Identify which cell holds the provided text, then report its [X, Y] central coordinate. 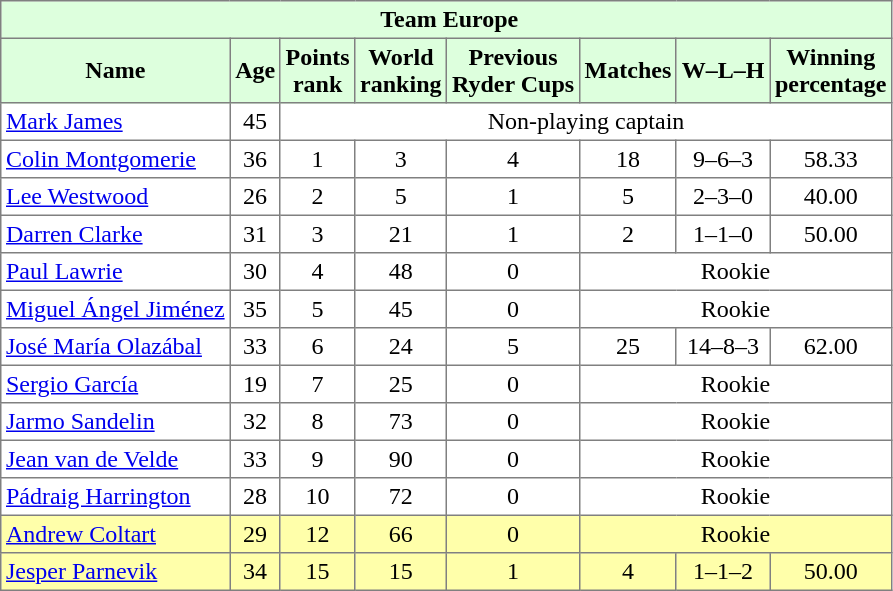
Mark James [116, 122]
6 [318, 347]
Winningpercentage [831, 70]
9–6–3 [722, 159]
Jesper Parnevik [116, 572]
W–L–H [722, 70]
34 [255, 572]
32 [255, 422]
Age [255, 70]
1–1–2 [722, 572]
12 [318, 534]
10 [318, 497]
Name [116, 70]
9 [318, 459]
48 [401, 272]
PreviousRyder Cups [514, 70]
26 [255, 197]
31 [255, 234]
90 [401, 459]
José María Olazábal [116, 347]
72 [401, 497]
7 [318, 384]
40.00 [831, 197]
Jean van de Velde [116, 459]
Sergio García [116, 384]
Pádraig Harrington [116, 497]
Jarmo Sandelin [116, 422]
Miguel Ángel Jiménez [116, 309]
14–8–3 [722, 347]
66 [401, 534]
2–3–0 [722, 197]
73 [401, 422]
Team Europe [446, 20]
1–1–0 [722, 234]
Pointsrank [318, 70]
19 [255, 384]
Colin Montgomerie [116, 159]
18 [628, 159]
Andrew Coltart [116, 534]
36 [255, 159]
Worldranking [401, 70]
58.33 [831, 159]
24 [401, 347]
Darren Clarke [116, 234]
Matches [628, 70]
Lee Westwood [116, 197]
28 [255, 497]
29 [255, 534]
21 [401, 234]
62.00 [831, 347]
Non-playing captain [586, 122]
Paul Lawrie [116, 272]
30 [255, 272]
35 [255, 309]
8 [318, 422]
